Detect which cell encompasses the target text, then output its [X, Y] center coordinate. 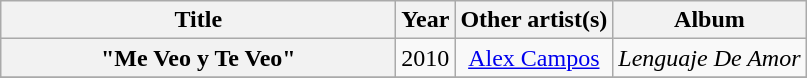
Lenguaje De Amor [710, 58]
Other artist(s) [534, 20]
Alex Campos [534, 58]
2010 [426, 58]
Album [710, 20]
"Me Veo y Te Veo" [198, 58]
Title [198, 20]
Year [426, 20]
